Output the (X, Y) coordinate of the center of the cell containing the given text.  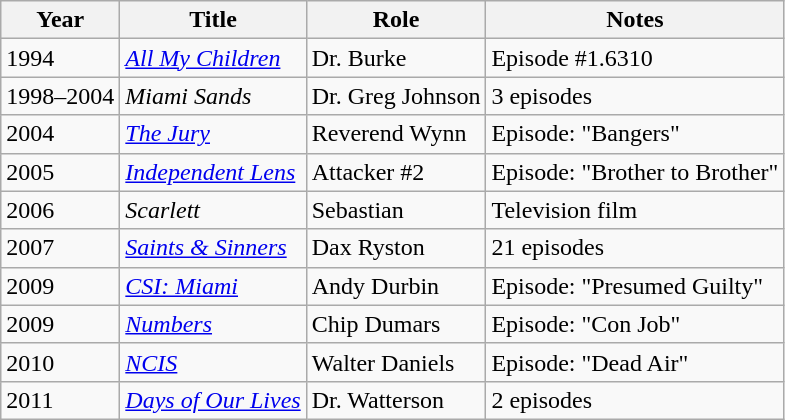
2 episodes (635, 400)
Episode: "Dead Air" (635, 362)
Miami Sands (213, 96)
1998–2004 (60, 96)
NCIS (213, 362)
Episode: "Presumed Guilty" (635, 286)
2011 (60, 400)
Scarlett (213, 210)
Dax Ryston (396, 248)
Saints & Sinners (213, 248)
2010 (60, 362)
Episode: "Bangers" (635, 134)
2006 (60, 210)
Attacker #2 (396, 172)
Dr. Burke (396, 58)
Independent Lens (213, 172)
CSI: Miami (213, 286)
All My Children (213, 58)
Episode: "Brother to Brother" (635, 172)
Sebastian (396, 210)
Numbers (213, 324)
Days of Our Lives (213, 400)
Notes (635, 20)
Reverend Wynn (396, 134)
1994 (60, 58)
The Jury (213, 134)
Dr. Watterson (396, 400)
21 episodes (635, 248)
Television film (635, 210)
2007 (60, 248)
3 episodes (635, 96)
Walter Daniels (396, 362)
Andy Durbin (396, 286)
2004 (60, 134)
Episode: "Con Job" (635, 324)
Role (396, 20)
Dr. Greg Johnson (396, 96)
Chip Dumars (396, 324)
Year (60, 20)
Episode #1.6310 (635, 58)
2005 (60, 172)
Title (213, 20)
